Scan for the cell matching the given text and deliver its (X, Y) coordinate at center. 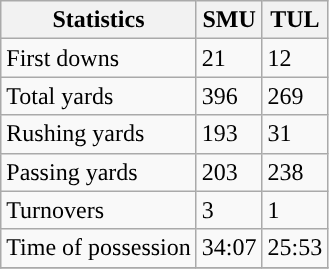
396 (229, 96)
238 (295, 172)
203 (229, 172)
12 (295, 58)
193 (229, 134)
3 (229, 210)
Statistics (99, 20)
Passing yards (99, 172)
Total yards (99, 96)
TUL (295, 20)
31 (295, 134)
Time of possession (99, 248)
SMU (229, 20)
25:53 (295, 248)
21 (229, 58)
Turnovers (99, 210)
Rushing yards (99, 134)
34:07 (229, 248)
First downs (99, 58)
1 (295, 210)
269 (295, 96)
